Output the [x, y] coordinate of the center of the cell containing the given text.  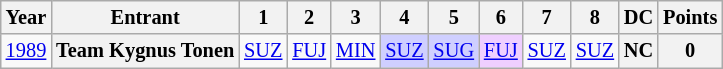
4 [404, 17]
NC [638, 51]
7 [547, 17]
Year [26, 17]
Points [690, 17]
MIN [356, 51]
Entrant [145, 17]
6 [501, 17]
5 [454, 17]
1989 [26, 51]
3 [356, 17]
1 [263, 17]
0 [690, 51]
8 [595, 17]
Team Kygnus Tonen [145, 51]
DC [638, 17]
SUG [454, 51]
2 [309, 17]
